Scan for the cell matching the given text and deliver its (X, Y) coordinate at center. 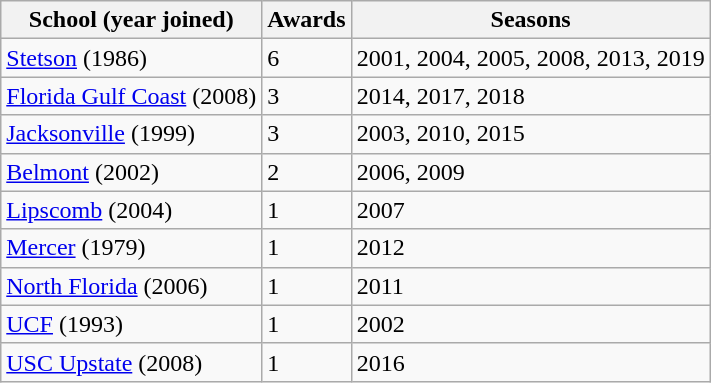
UCF (1993) (132, 324)
Lipscomb (2004) (132, 210)
Awards (306, 20)
2014, 2017, 2018 (530, 96)
USC Upstate (2008) (132, 362)
Mercer (1979) (132, 248)
School (year joined) (132, 20)
2002 (530, 324)
Belmont (2002) (132, 172)
Florida Gulf Coast (2008) (132, 96)
2007 (530, 210)
2006, 2009 (530, 172)
North Florida (2006) (132, 286)
6 (306, 58)
2011 (530, 286)
Stetson (1986) (132, 58)
2001, 2004, 2005, 2008, 2013, 2019 (530, 58)
Jacksonville (1999) (132, 134)
2003, 2010, 2015 (530, 134)
2012 (530, 248)
2016 (530, 362)
Seasons (530, 20)
2 (306, 172)
